Return [x, y] of the center of cell containing provided text 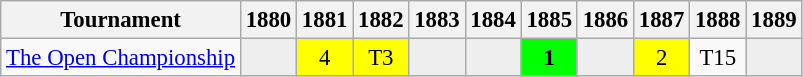
1887 [661, 20]
T15 [718, 58]
1888 [718, 20]
Tournament [121, 20]
1881 [325, 20]
1884 [493, 20]
1889 [774, 20]
2 [661, 58]
4 [325, 58]
1883 [437, 20]
1886 [605, 20]
1885 [549, 20]
The Open Championship [121, 58]
1 [549, 58]
1882 [381, 20]
T3 [381, 58]
1880 [268, 20]
